Detect which cell encompasses the target text, then output its (x, y) center coordinate. 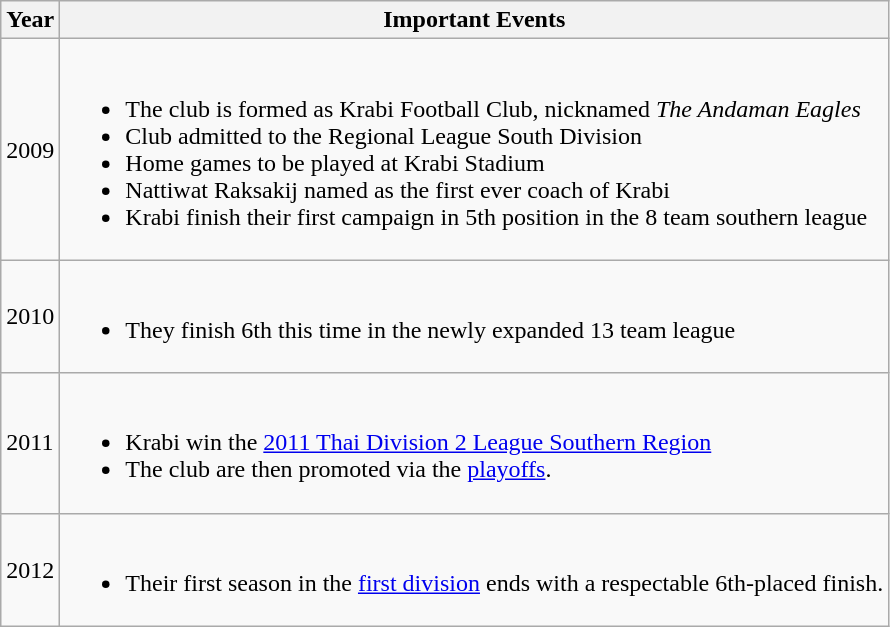
Year (30, 20)
They finish 6th this time in the newly expanded 13 team league (474, 316)
Important Events (474, 20)
Krabi win the 2011 Thai Division 2 League Southern RegionThe club are then promoted via the playoffs. (474, 443)
2009 (30, 150)
Their first season in the first division ends with a respectable 6th-placed finish. (474, 570)
2010 (30, 316)
2011 (30, 443)
2012 (30, 570)
